Find where the given text appears and provide that cell's center as (X, Y) coordinate. 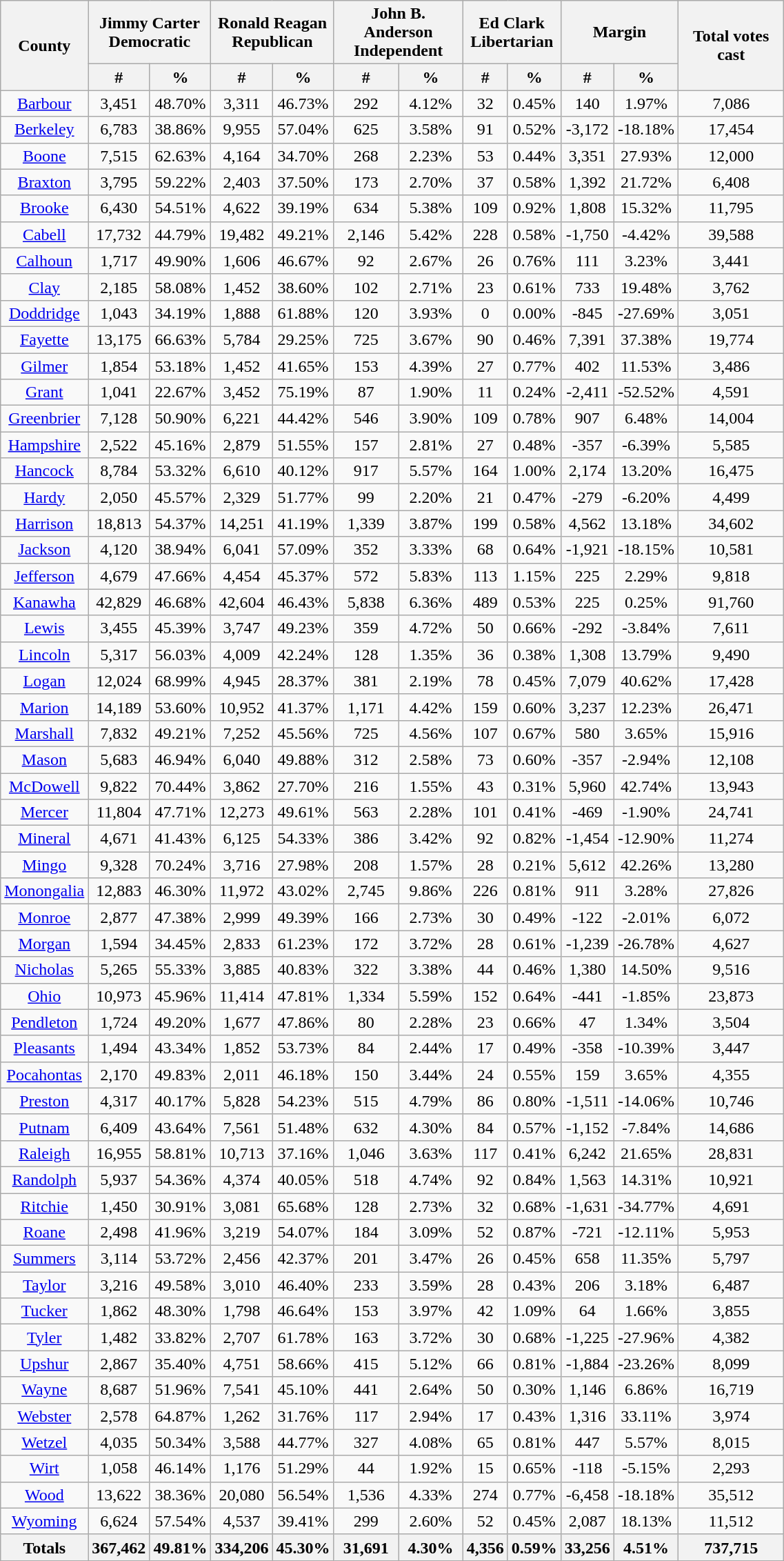
5,937 (119, 1180)
42.37% (303, 1259)
7,515 (119, 156)
4,591 (731, 392)
2,707 (241, 1338)
6,242 (587, 1153)
28.37% (303, 681)
26,471 (731, 707)
1,450 (119, 1206)
51.96% (181, 1390)
49.20% (181, 1022)
38.94% (181, 550)
18,813 (119, 524)
447 (587, 1442)
2.67% (431, 261)
3.09% (431, 1233)
7,391 (587, 339)
2,877 (119, 917)
41.19% (303, 524)
11,274 (731, 839)
5,612 (587, 865)
58.81% (181, 1153)
53 (485, 156)
8,099 (731, 1364)
733 (587, 287)
Total votes cast (731, 46)
2,745 (366, 891)
33.11% (645, 1416)
45.10% (303, 1390)
6.48% (645, 419)
12,883 (119, 891)
-1,631 (587, 1206)
39,588 (731, 235)
Berkeley (44, 130)
-3.84% (645, 628)
10,952 (241, 707)
87 (366, 392)
51.29% (303, 1469)
8,687 (119, 1390)
Lewis (44, 628)
Cabell (44, 235)
49.61% (303, 813)
51.48% (303, 1127)
58.08% (181, 287)
6,430 (119, 208)
9,822 (119, 786)
10,746 (731, 1101)
5,317 (119, 655)
10,921 (731, 1180)
359 (366, 628)
75.19% (303, 392)
70.24% (181, 865)
3,216 (119, 1285)
184 (366, 1233)
4,499 (731, 497)
334,206 (241, 1547)
4,382 (731, 1338)
Logan (44, 681)
3.97% (431, 1311)
46.30% (181, 891)
34.19% (181, 313)
1,043 (119, 313)
4,164 (241, 156)
4,627 (731, 944)
73 (485, 759)
2,403 (241, 182)
2,498 (119, 1233)
53.72% (181, 1259)
13,175 (119, 339)
13,943 (731, 786)
Raleigh (44, 1153)
1,171 (366, 707)
44.77% (303, 1442)
1.00% (534, 471)
3,486 (731, 366)
-10.39% (645, 1048)
38.36% (181, 1495)
90 (485, 339)
-469 (587, 813)
4,317 (119, 1101)
737,715 (731, 1547)
2,050 (119, 497)
4,691 (731, 1206)
572 (366, 576)
3.38% (431, 970)
70.44% (181, 786)
201 (366, 1259)
40.05% (303, 1180)
2,011 (241, 1075)
208 (366, 865)
59.22% (181, 182)
6.36% (431, 602)
-5.15% (645, 1469)
0.21% (534, 865)
37.50% (303, 182)
21.65% (645, 1153)
1,176 (241, 1469)
-7.84% (645, 1127)
51.77% (303, 497)
Nicholas (44, 970)
-12.11% (645, 1233)
4,035 (119, 1442)
4,945 (241, 681)
11,804 (119, 813)
1,724 (119, 1022)
5,838 (366, 602)
Upshur (44, 1364)
78 (485, 681)
-1,454 (587, 839)
-292 (587, 628)
164 (485, 471)
Doddridge (44, 313)
45.16% (181, 445)
43.02% (303, 891)
415 (366, 1364)
1,852 (241, 1048)
0.31% (534, 786)
274 (485, 1495)
0.24% (534, 392)
2.19% (431, 681)
1.97% (645, 103)
4.79% (431, 1101)
Wetzel (44, 1442)
27.70% (303, 786)
216 (366, 786)
64 (587, 1311)
120 (366, 313)
3.47% (431, 1259)
15,916 (731, 733)
3,451 (119, 103)
322 (366, 970)
166 (366, 917)
113 (485, 576)
22.67% (181, 392)
0.67% (534, 733)
7,086 (731, 103)
14,189 (119, 707)
62.63% (181, 156)
-1,239 (587, 944)
-6.20% (645, 497)
3.58% (431, 130)
-441 (587, 996)
47 (587, 1022)
563 (366, 813)
4,120 (119, 550)
0.38% (534, 655)
2,185 (119, 287)
57.09% (303, 550)
Morgan (44, 944)
49.88% (303, 759)
37 (485, 182)
1,808 (587, 208)
16,955 (119, 1153)
3.87% (431, 524)
46.64% (303, 1311)
3,351 (587, 156)
49.90% (181, 261)
68 (485, 550)
49.81% (181, 1547)
Webster (44, 1416)
41.65% (303, 366)
1.15% (534, 576)
Wirt (44, 1469)
0.25% (645, 602)
51.55% (303, 445)
3,237 (587, 707)
Ronald ReaganRepublican (272, 32)
Monongalia (44, 891)
8,784 (119, 471)
3,452 (241, 392)
54.07% (303, 1233)
45.37% (303, 576)
658 (587, 1259)
4.33% (431, 1495)
5,797 (731, 1259)
2,522 (119, 445)
2,146 (366, 235)
386 (366, 839)
2.60% (431, 1521)
5.42% (431, 235)
2,087 (587, 1521)
53.32% (181, 471)
46.94% (181, 759)
57.04% (303, 130)
Grant (44, 392)
19.48% (645, 287)
4,562 (587, 524)
-122 (587, 917)
33.82% (181, 1338)
38.86% (181, 130)
1,854 (119, 366)
Mingo (44, 865)
42.74% (645, 786)
42,829 (119, 602)
4,355 (731, 1075)
16,475 (731, 471)
14,004 (731, 419)
6,487 (731, 1285)
1,308 (587, 655)
0.52% (534, 130)
0.55% (534, 1075)
3,447 (731, 1048)
46.40% (303, 1285)
1,717 (119, 261)
5.12% (431, 1364)
6,221 (241, 419)
1,339 (366, 524)
7,561 (241, 1127)
99 (366, 497)
48.30% (181, 1311)
5.38% (431, 208)
0.76% (534, 261)
-721 (587, 1233)
40.83% (303, 970)
9,818 (731, 576)
1.34% (645, 1022)
546 (366, 419)
Pendleton (44, 1022)
9,516 (731, 970)
3.23% (645, 261)
29.25% (303, 339)
17,428 (731, 681)
352 (366, 550)
140 (587, 103)
1,494 (119, 1048)
3,441 (731, 261)
11,972 (241, 891)
515 (366, 1101)
Jimmy CarterDemocratic (150, 32)
2.29% (645, 576)
2,833 (241, 944)
367,462 (119, 1547)
2.71% (431, 287)
1.92% (431, 1469)
Margin (619, 32)
4,537 (241, 1521)
5,265 (119, 970)
37.16% (303, 1153)
2.58% (431, 759)
-27.69% (645, 313)
2,174 (587, 471)
12.23% (645, 707)
625 (366, 130)
2.81% (431, 445)
14.31% (645, 1180)
1,046 (366, 1153)
48.70% (181, 103)
43 (485, 786)
2,329 (241, 497)
1,798 (241, 1311)
917 (366, 471)
327 (366, 1442)
Hancock (44, 471)
4,454 (241, 576)
9.86% (431, 891)
80 (366, 1022)
65.68% (303, 1206)
40.12% (303, 471)
Hampshire (44, 445)
39.41% (303, 1521)
4,671 (119, 839)
6,409 (119, 1127)
4.74% (431, 1180)
3,588 (241, 1442)
41.43% (181, 839)
39.19% (303, 208)
Clay (44, 287)
7,252 (241, 733)
3.44% (431, 1075)
35,512 (731, 1495)
4,356 (485, 1547)
Gilmer (44, 366)
45.57% (181, 497)
3.33% (431, 550)
2,170 (119, 1075)
5,585 (731, 445)
2,999 (241, 917)
14,251 (241, 524)
4,374 (241, 1180)
44.42% (303, 419)
Kanawha (44, 602)
55.33% (181, 970)
226 (485, 891)
6,783 (119, 130)
1,380 (587, 970)
50.34% (181, 1442)
4.39% (431, 366)
5,960 (587, 786)
907 (587, 419)
-279 (587, 497)
49.23% (303, 628)
12,000 (731, 156)
1,334 (366, 996)
1.35% (431, 655)
9,955 (241, 130)
6.86% (645, 1390)
-3,172 (587, 130)
-1.90% (645, 813)
20,080 (241, 1495)
14,686 (731, 1127)
5.83% (431, 576)
53.18% (181, 366)
42 (485, 1311)
Summers (44, 1259)
66 (485, 1364)
19,482 (241, 235)
107 (485, 733)
172 (366, 944)
163 (366, 1338)
3,716 (241, 865)
47.66% (181, 576)
150 (366, 1075)
15 (485, 1469)
3,862 (241, 786)
-6.39% (645, 445)
Tucker (44, 1311)
4,009 (241, 655)
Taylor (44, 1285)
11.53% (645, 366)
46.43% (303, 602)
19,774 (731, 339)
6,040 (241, 759)
Hardy (44, 497)
11,512 (731, 1521)
-6,458 (587, 1495)
49.83% (181, 1075)
11.35% (645, 1259)
441 (366, 1390)
27.93% (645, 156)
10,973 (119, 996)
45.56% (303, 733)
91,760 (731, 602)
54.37% (181, 524)
6,610 (241, 471)
11,414 (241, 996)
3.28% (645, 891)
6,408 (731, 182)
28,831 (731, 1153)
61.78% (303, 1338)
402 (587, 366)
3,855 (731, 1311)
12,273 (241, 813)
43.34% (181, 1048)
Jefferson (44, 576)
53.73% (303, 1048)
Putnam (44, 1127)
5,784 (241, 339)
Fayette (44, 339)
2,867 (119, 1364)
-358 (587, 1048)
-52.52% (645, 392)
-2.94% (645, 759)
Pocahontas (44, 1075)
3,010 (241, 1285)
0.59% (534, 1547)
3,081 (241, 1206)
2.70% (431, 182)
5,683 (119, 759)
45.30% (303, 1547)
1.55% (431, 786)
42,604 (241, 602)
44.79% (181, 235)
1.90% (431, 392)
4.72% (431, 628)
-26.78% (645, 944)
-27.96% (645, 1338)
46.68% (181, 602)
-18.15% (645, 550)
1,888 (241, 313)
86 (485, 1101)
43.64% (181, 1127)
-34.77% (645, 1206)
24,741 (731, 813)
27.98% (303, 865)
2.64% (431, 1390)
1,563 (587, 1180)
38.60% (303, 287)
21 (485, 497)
Barbour (44, 103)
10,581 (731, 550)
13,280 (731, 865)
0.53% (534, 602)
2,578 (119, 1416)
6,072 (731, 917)
1,041 (119, 392)
1,606 (241, 261)
45.96% (181, 996)
3,219 (241, 1233)
47.86% (303, 1022)
91 (485, 130)
1.09% (534, 1311)
3,795 (119, 182)
0.48% (534, 445)
Preston (44, 1101)
61.88% (303, 313)
4.42% (431, 707)
9,328 (119, 865)
1.57% (431, 865)
68.99% (181, 681)
5,953 (731, 1233)
-1,152 (587, 1127)
15.32% (645, 208)
-2,411 (587, 392)
34,602 (731, 524)
49.58% (181, 1285)
3.67% (431, 339)
3.90% (431, 419)
41.96% (181, 1233)
Mason (44, 759)
42.24% (303, 655)
-1,921 (587, 550)
0.87% (534, 1233)
6,125 (241, 839)
102 (366, 287)
-2.01% (645, 917)
0.57% (534, 1127)
Lincoln (44, 655)
111 (587, 261)
11,795 (731, 208)
18.13% (645, 1521)
0 (485, 313)
Ohio (44, 996)
54.36% (181, 1180)
1,262 (241, 1416)
13.18% (645, 524)
17,732 (119, 235)
4.51% (645, 1547)
0.84% (534, 1180)
7,832 (119, 733)
3,311 (241, 103)
0.47% (534, 497)
233 (366, 1285)
Pleasants (44, 1048)
152 (485, 996)
-1.85% (645, 996)
54.23% (303, 1101)
57.54% (181, 1521)
54.33% (303, 839)
0.80% (534, 1101)
1,594 (119, 944)
4.08% (431, 1442)
2,293 (731, 1469)
34.45% (181, 944)
49.39% (303, 917)
54.51% (181, 208)
42.26% (645, 865)
4,622 (241, 208)
634 (366, 208)
0.44% (534, 156)
56.03% (181, 655)
Wyoming (44, 1521)
2,879 (241, 445)
292 (366, 103)
3.18% (645, 1285)
-1,884 (587, 1364)
-4.42% (645, 235)
1,058 (119, 1469)
23,873 (731, 996)
40.62% (645, 681)
46.14% (181, 1469)
Marshall (44, 733)
312 (366, 759)
64.87% (181, 1416)
47.81% (303, 996)
8,015 (731, 1442)
Wood (44, 1495)
3.59% (431, 1285)
-1,225 (587, 1338)
56.54% (303, 1495)
3,885 (241, 970)
3,504 (731, 1022)
58.66% (303, 1364)
Brooke (44, 208)
46.18% (303, 1075)
50.90% (181, 419)
45.39% (181, 628)
Greenbrier (44, 419)
36 (485, 655)
3,762 (731, 287)
7,541 (241, 1390)
Randolph (44, 1180)
1.66% (645, 1311)
2.44% (431, 1048)
12,024 (119, 681)
11 (485, 392)
47.71% (181, 813)
5,828 (241, 1101)
14.50% (645, 970)
17,454 (731, 130)
-1,511 (587, 1101)
1,316 (587, 1416)
-12.90% (645, 839)
Calhoun (44, 261)
4,751 (241, 1364)
2.94% (431, 1416)
0.65% (534, 1469)
7,128 (119, 419)
Marion (44, 707)
3,974 (731, 1416)
Mercer (44, 813)
1,677 (241, 1022)
1,536 (366, 1495)
21.72% (645, 182)
County (44, 46)
1,862 (119, 1311)
157 (366, 445)
518 (366, 1180)
1,146 (587, 1390)
-845 (587, 313)
7,611 (731, 628)
16,719 (731, 1390)
-118 (587, 1469)
McDowell (44, 786)
0.30% (534, 1390)
46.73% (303, 103)
Braxton (44, 182)
-1,750 (587, 235)
13.20% (645, 471)
Totals (44, 1547)
4,679 (119, 576)
35.40% (181, 1364)
Mineral (44, 839)
Ed ClarkLibertarian (512, 32)
3,747 (241, 628)
12,108 (731, 759)
580 (587, 733)
Wayne (44, 1390)
489 (485, 602)
65 (485, 1442)
6,041 (241, 550)
4.56% (431, 733)
173 (366, 182)
61.23% (303, 944)
37.38% (645, 339)
206 (587, 1285)
24 (485, 1075)
31.76% (303, 1416)
46.67% (303, 261)
2,456 (241, 1259)
Ritchie (44, 1206)
228 (485, 235)
3.42% (431, 839)
632 (366, 1127)
199 (485, 524)
33,256 (587, 1547)
0.78% (534, 419)
911 (587, 891)
27,826 (731, 891)
Monroe (44, 917)
Harrison (44, 524)
40.17% (181, 1101)
66.63% (181, 339)
3.63% (431, 1153)
34.70% (303, 156)
13.79% (645, 655)
0.82% (534, 839)
381 (366, 681)
Tyler (44, 1338)
53.60% (181, 707)
101 (485, 813)
1,392 (587, 182)
3,455 (119, 628)
-23.26% (645, 1364)
2.20% (431, 497)
5.59% (431, 996)
-14.06% (645, 1101)
0.92% (534, 208)
30.91% (181, 1206)
0.00% (534, 313)
10,713 (241, 1153)
John B. AndersonIndependent (399, 32)
41.37% (303, 707)
Roane (44, 1233)
9,490 (731, 655)
13,622 (119, 1495)
3,051 (731, 313)
47.38% (181, 917)
1,482 (119, 1338)
6,624 (119, 1521)
3.93% (431, 313)
4.12% (431, 103)
7,079 (587, 681)
2.23% (431, 156)
299 (366, 1521)
31,691 (366, 1547)
Jackson (44, 550)
268 (366, 156)
3,114 (119, 1259)
Boone (44, 156)
